Locate the cell with the specified text and output its (x, y) center coordinate. 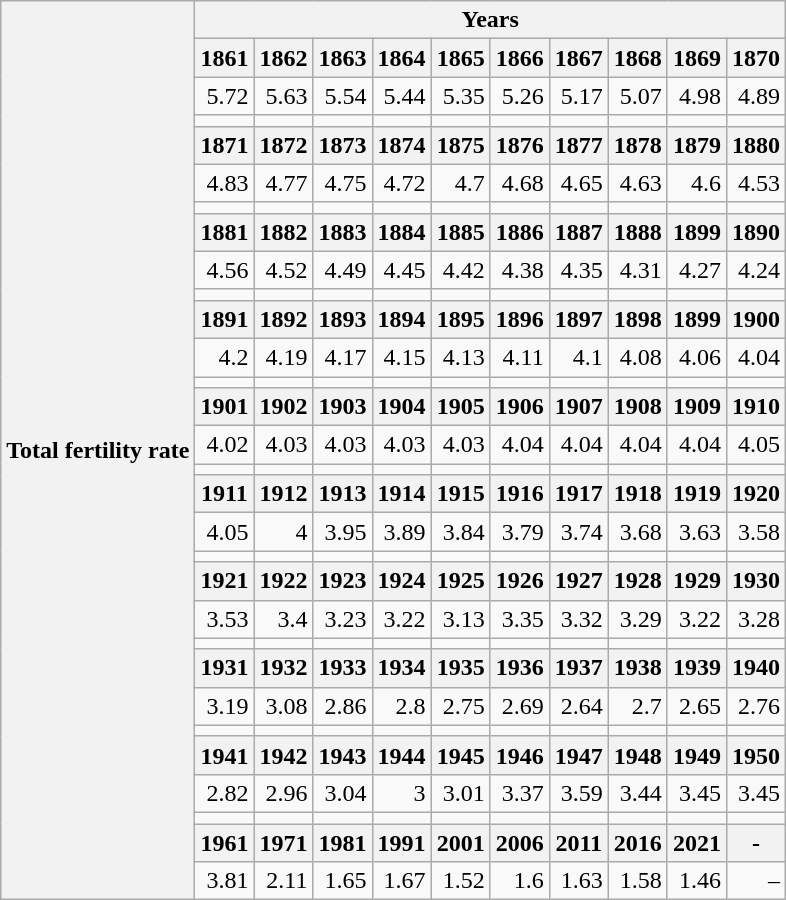
2.64 (578, 706)
1865 (460, 58)
2.7 (638, 706)
5.35 (460, 96)
1918 (638, 494)
1883 (342, 232)
1925 (460, 581)
1911 (224, 494)
1906 (520, 407)
4.1 (578, 357)
1910 (756, 407)
4.02 (224, 445)
1902 (284, 407)
4.13 (460, 357)
1919 (696, 494)
1890 (756, 232)
1981 (342, 843)
1888 (638, 232)
1871 (224, 145)
1.65 (342, 881)
5.72 (224, 96)
4.31 (638, 270)
1869 (696, 58)
1.6 (520, 881)
Years (490, 20)
1875 (460, 145)
1864 (402, 58)
3.63 (696, 532)
1874 (402, 145)
1944 (402, 755)
1949 (696, 755)
4.27 (696, 270)
1936 (520, 668)
1867 (578, 58)
4.49 (342, 270)
4.75 (342, 183)
3.01 (460, 793)
1.67 (402, 881)
1914 (402, 494)
3.08 (284, 706)
1872 (284, 145)
5.44 (402, 96)
3 (402, 793)
1947 (578, 755)
1935 (460, 668)
1896 (520, 319)
1927 (578, 581)
1907 (578, 407)
4.24 (756, 270)
1861 (224, 58)
1912 (284, 494)
1934 (402, 668)
1941 (224, 755)
4.11 (520, 357)
1933 (342, 668)
1870 (756, 58)
1961 (224, 843)
4.6 (696, 183)
1922 (284, 581)
3.95 (342, 532)
2.11 (284, 881)
4.98 (696, 96)
2.69 (520, 706)
1930 (756, 581)
1863 (342, 58)
1939 (696, 668)
3.58 (756, 532)
1898 (638, 319)
3.68 (638, 532)
3.13 (460, 619)
1866 (520, 58)
1884 (402, 232)
1.63 (578, 881)
2016 (638, 843)
3.23 (342, 619)
2.76 (756, 706)
1.46 (696, 881)
5.26 (520, 96)
1926 (520, 581)
3.44 (638, 793)
4.52 (284, 270)
3.29 (638, 619)
4.19 (284, 357)
4.53 (756, 183)
3.59 (578, 793)
3.81 (224, 881)
1885 (460, 232)
3.19 (224, 706)
5.07 (638, 96)
1873 (342, 145)
3.04 (342, 793)
4.42 (460, 270)
4.35 (578, 270)
1950 (756, 755)
4.89 (756, 96)
1876 (520, 145)
1903 (342, 407)
4.06 (696, 357)
4 (284, 532)
3.89 (402, 532)
5.63 (284, 96)
1913 (342, 494)
1879 (696, 145)
1897 (578, 319)
1946 (520, 755)
1923 (342, 581)
1917 (578, 494)
3.79 (520, 532)
1895 (460, 319)
2011 (578, 843)
4.15 (402, 357)
1862 (284, 58)
1905 (460, 407)
1892 (284, 319)
1908 (638, 407)
1868 (638, 58)
1900 (756, 319)
1909 (696, 407)
1932 (284, 668)
1886 (520, 232)
1877 (578, 145)
4.2 (224, 357)
3.32 (578, 619)
1971 (284, 843)
1940 (756, 668)
3.4 (284, 619)
4.7 (460, 183)
1887 (578, 232)
1924 (402, 581)
1915 (460, 494)
1901 (224, 407)
1916 (520, 494)
2021 (696, 843)
1891 (224, 319)
2006 (520, 843)
4.68 (520, 183)
3.35 (520, 619)
4.56 (224, 270)
4.45 (402, 270)
2.8 (402, 706)
1881 (224, 232)
– (756, 881)
1904 (402, 407)
1893 (342, 319)
2.65 (696, 706)
1880 (756, 145)
4.72 (402, 183)
1.52 (460, 881)
1.58 (638, 881)
1945 (460, 755)
Total fertility rate (98, 450)
4.38 (520, 270)
1948 (638, 755)
3.84 (460, 532)
1937 (578, 668)
3.37 (520, 793)
3.28 (756, 619)
1928 (638, 581)
1878 (638, 145)
- (756, 843)
4.77 (284, 183)
1929 (696, 581)
4.65 (578, 183)
3.53 (224, 619)
4.17 (342, 357)
1921 (224, 581)
1938 (638, 668)
1942 (284, 755)
4.83 (224, 183)
1931 (224, 668)
2.86 (342, 706)
3.74 (578, 532)
1920 (756, 494)
2.75 (460, 706)
4.63 (638, 183)
1991 (402, 843)
1894 (402, 319)
2.82 (224, 793)
1882 (284, 232)
5.17 (578, 96)
4.08 (638, 357)
2001 (460, 843)
1943 (342, 755)
2.96 (284, 793)
5.54 (342, 96)
